Output the (X, Y) coordinate of the center of the cell containing the given text.  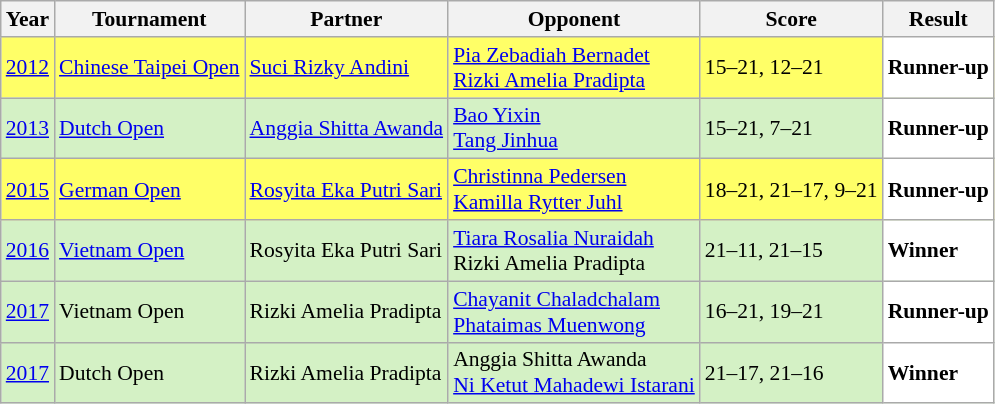
Christinna Pedersen Kamilla Rytter Juhl (574, 190)
21–17, 21–16 (792, 372)
Anggia Shitta Awanda Ni Ketut Mahadewi Istarani (574, 372)
18–21, 21–17, 9–21 (792, 190)
Score (792, 19)
2015 (28, 190)
Chinese Taipei Open (149, 68)
21–11, 21–15 (792, 250)
16–21, 19–21 (792, 312)
Bao Yixin Tang Jinhua (574, 128)
Tournament (149, 19)
2012 (28, 68)
Tiara Rosalia Nuraidah Rizki Amelia Pradipta (574, 250)
Chayanit Chaladchalam Phataimas Muenwong (574, 312)
Year (28, 19)
2013 (28, 128)
15–21, 7–21 (792, 128)
15–21, 12–21 (792, 68)
2016 (28, 250)
German Open (149, 190)
Anggia Shitta Awanda (346, 128)
Result (938, 19)
Pia Zebadiah Bernadet Rizki Amelia Pradipta (574, 68)
Opponent (574, 19)
Partner (346, 19)
Suci Rizky Andini (346, 68)
